Return [x, y] of the center of cell containing provided text 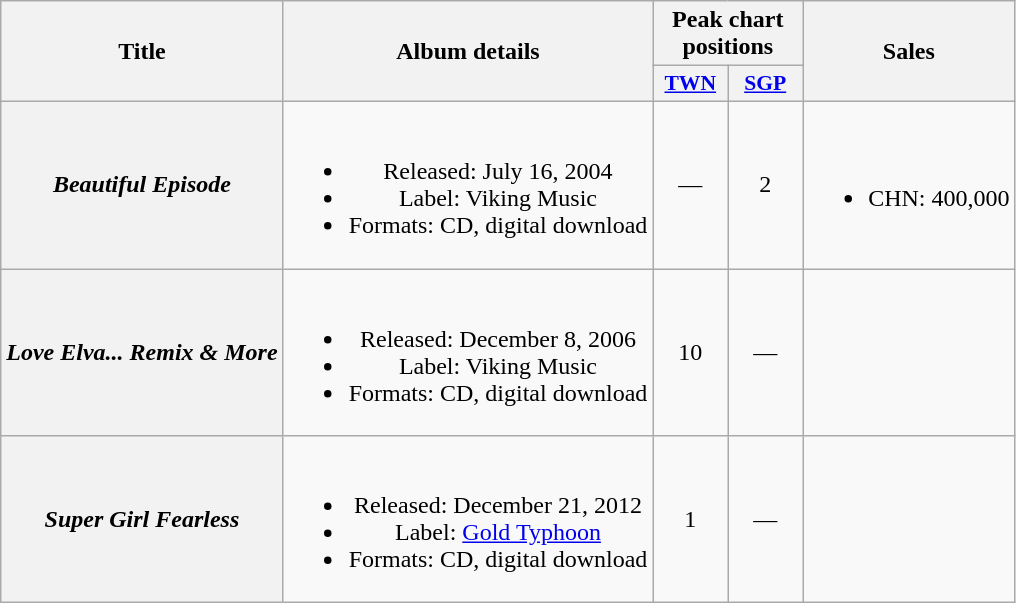
Released: December 8, 2006Label: Viking MusicFormats: CD, digital download [468, 352]
Love Elva... Remix & More [142, 352]
2 [766, 184]
Beautiful Episode [142, 184]
Released: July 16, 2004Label: Viking MusicFormats: CD, digital download [468, 184]
Super Girl Fearless [142, 520]
TWN [690, 84]
Sales [909, 52]
Peak chart positions [728, 34]
1 [690, 520]
10 [690, 352]
SGP [766, 84]
Released: December 21, 2012Label: Gold TyphoonFormats: CD, digital download [468, 520]
Title [142, 52]
Album details [468, 52]
CHN: 400,000 [909, 184]
